Identify which cell holds the provided text, then report its [x, y] central coordinate. 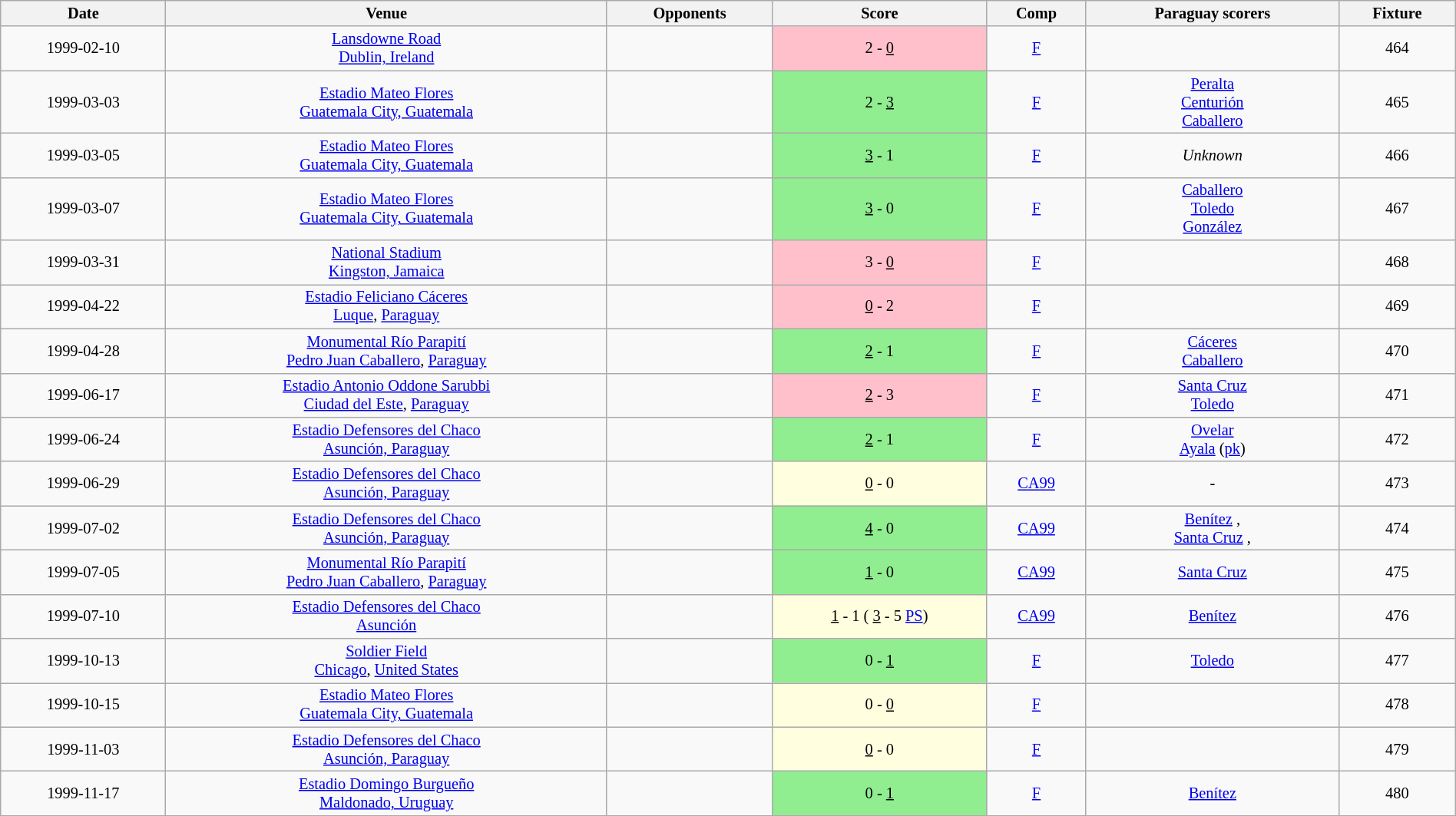
474 [1398, 528]
Cáceres Caballero [1212, 351]
2 - 0 [880, 48]
477 [1398, 661]
Ovelar Ayala (pk) [1212, 439]
1999-11-03 [83, 749]
1999-07-05 [83, 572]
476 [1398, 616]
Caballero Toledo González [1212, 209]
Score [880, 13]
1999-06-29 [83, 484]
1999-04-22 [83, 306]
Paraguay scorers [1212, 13]
1999-02-10 [83, 48]
470 [1398, 351]
1999-03-05 [83, 155]
Fixture [1398, 13]
Santa Cruz Toledo [1212, 395]
468 [1398, 263]
1999-11-17 [83, 793]
Comp [1037, 13]
1 - 0 [880, 572]
Estadio Domingo Burgueño Maldonado, Uruguay [386, 793]
1999-03-03 [83, 102]
1999-06-17 [83, 395]
Soldier Field Chicago, United States [386, 661]
- [1212, 484]
1999-06-24 [83, 439]
480 [1398, 793]
1999-07-02 [83, 528]
Date [83, 13]
Venue [386, 13]
1999-10-13 [83, 661]
1 - 1 ( 3 - 5 PS) [880, 616]
467 [1398, 209]
1999-03-31 [83, 263]
Toledo [1212, 661]
4 - 0 [880, 528]
Estadio Antonio Oddone Sarubbi Ciudad del Este, Paraguay [386, 395]
1999-07-10 [83, 616]
Estadio Defensores del Chaco Asunción [386, 616]
466 [1398, 155]
479 [1398, 749]
Santa Cruz [1212, 572]
473 [1398, 484]
Lansdowne Road Dublin, Ireland [386, 48]
Opponents [690, 13]
1999-03-07 [83, 209]
Estadio Feliciano Cáceres Luque, Paraguay [386, 306]
469 [1398, 306]
464 [1398, 48]
National Stadium Kingston, Jamaica [386, 263]
1999-04-28 [83, 351]
Unknown [1212, 155]
1999-10-15 [83, 705]
475 [1398, 572]
472 [1398, 439]
471 [1398, 395]
Benítez , Santa Cruz , [1212, 528]
478 [1398, 705]
Peralta Centurión Caballero [1212, 102]
0 - 2 [880, 306]
465 [1398, 102]
3 - 1 [880, 155]
